Extract the (x, y) coordinate from the center of the cell holding the provided text.  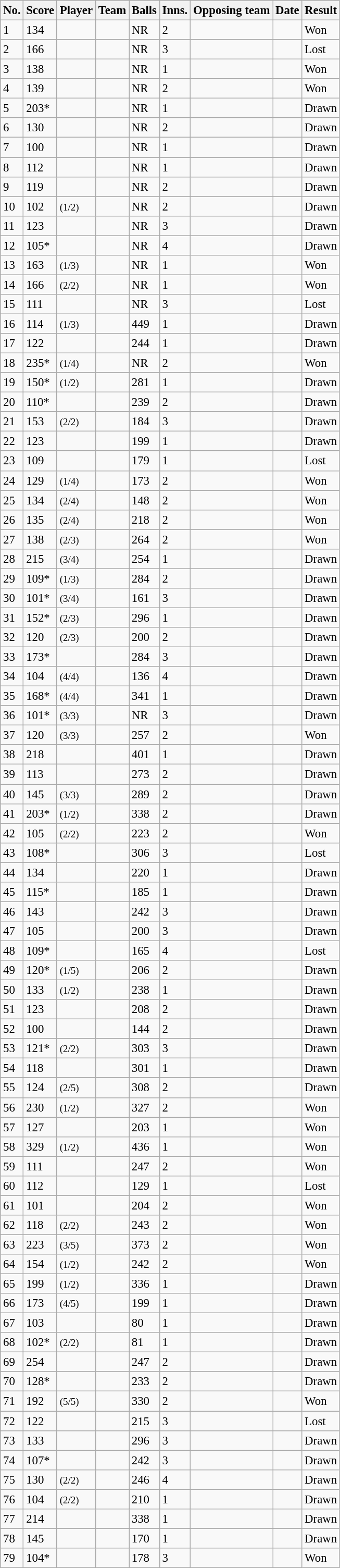
52 (12, 1029)
31 (12, 618)
19 (12, 382)
54 (12, 1068)
139 (41, 89)
214 (41, 1519)
165 (145, 950)
49 (12, 970)
51 (12, 1009)
120* (41, 970)
327 (145, 1107)
203 (145, 1127)
65 (12, 1284)
46 (12, 911)
11 (12, 226)
37 (12, 735)
21 (12, 422)
60 (12, 1186)
Player (76, 10)
12 (12, 245)
79 (12, 1558)
No. (12, 10)
66 (12, 1303)
192 (41, 1401)
150* (41, 382)
204 (145, 1205)
210 (145, 1499)
41 (12, 813)
168* (41, 696)
170 (145, 1538)
103 (41, 1323)
104* (41, 1558)
27 (12, 539)
(1/5) (76, 970)
56 (12, 1107)
Result (321, 10)
76 (12, 1499)
39 (12, 774)
Team (112, 10)
23 (12, 461)
436 (145, 1146)
233 (145, 1381)
58 (12, 1146)
7 (12, 147)
208 (145, 1009)
Date (287, 10)
136 (145, 676)
273 (145, 774)
13 (12, 265)
72 (12, 1421)
161 (145, 598)
35 (12, 696)
26 (12, 520)
17 (12, 343)
40 (12, 794)
22 (12, 441)
401 (145, 755)
179 (145, 461)
44 (12, 872)
25 (12, 500)
33 (12, 657)
34 (12, 676)
449 (145, 324)
75 (12, 1479)
81 (145, 1342)
15 (12, 304)
24 (12, 480)
61 (12, 1205)
50 (12, 990)
121* (41, 1048)
246 (145, 1479)
29 (12, 578)
127 (41, 1127)
153 (41, 422)
32 (12, 637)
124 (41, 1088)
143 (41, 911)
102* (41, 1342)
206 (145, 970)
163 (41, 265)
(2/5) (76, 1088)
257 (145, 735)
239 (145, 402)
36 (12, 715)
Balls (145, 10)
16 (12, 324)
178 (145, 1558)
57 (12, 1127)
264 (145, 539)
373 (145, 1244)
281 (145, 382)
336 (145, 1284)
303 (145, 1048)
128* (41, 1381)
68 (12, 1342)
6 (12, 128)
243 (145, 1225)
185 (145, 892)
107* (41, 1460)
42 (12, 833)
152* (41, 618)
53 (12, 1048)
148 (145, 500)
47 (12, 931)
70 (12, 1381)
114 (41, 324)
301 (145, 1068)
144 (145, 1029)
102 (41, 206)
20 (12, 402)
238 (145, 990)
108* (41, 853)
105* (41, 245)
184 (145, 422)
5 (12, 108)
62 (12, 1225)
55 (12, 1088)
329 (41, 1146)
110* (41, 402)
80 (145, 1323)
28 (12, 559)
14 (12, 285)
64 (12, 1264)
(3/5) (76, 1244)
9 (12, 187)
48 (12, 950)
101 (41, 1205)
63 (12, 1244)
330 (145, 1401)
Opposing team (232, 10)
220 (145, 872)
38 (12, 755)
308 (145, 1088)
73 (12, 1440)
173* (41, 657)
154 (41, 1264)
45 (12, 892)
244 (145, 343)
77 (12, 1519)
30 (12, 598)
Score (41, 10)
18 (12, 363)
135 (41, 520)
8 (12, 167)
306 (145, 853)
59 (12, 1166)
69 (12, 1362)
115* (41, 892)
113 (41, 774)
43 (12, 853)
10 (12, 206)
67 (12, 1323)
(5/5) (76, 1401)
Inns. (175, 10)
235* (41, 363)
78 (12, 1538)
119 (41, 187)
74 (12, 1460)
289 (145, 794)
(4/5) (76, 1303)
109 (41, 461)
341 (145, 696)
71 (12, 1401)
230 (41, 1107)
